Return the [X, Y] coordinate for the center point of the cell that contains the specified text.  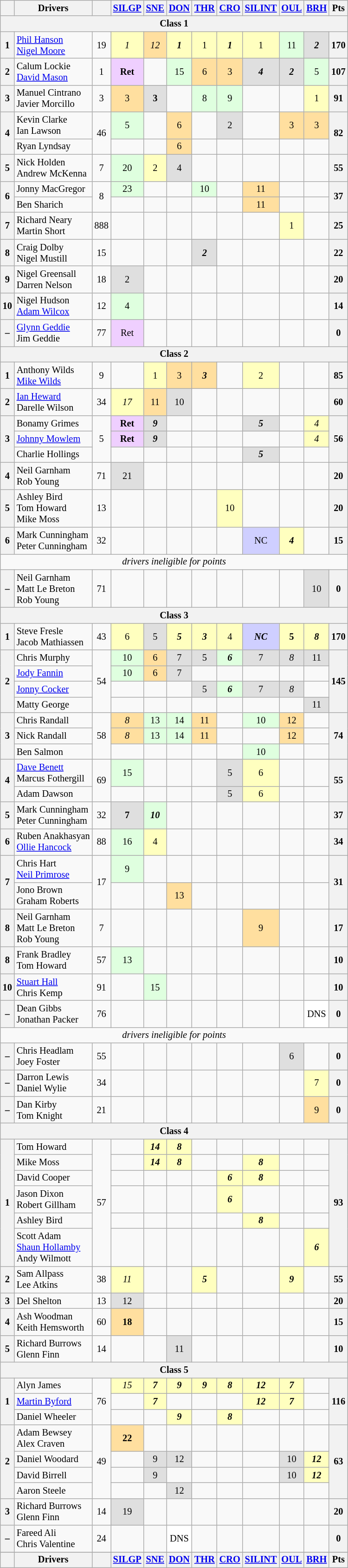
24 [101, 1539]
23 [127, 189]
Adam Bewsey Alex Craven [53, 1438]
Calum Lockie David Mason [53, 72]
Ben Salmon [53, 752]
Class 5 [174, 1370]
Phil Hanson Nigel Moore [53, 45]
Nick Holden Andrew McKenna [53, 168]
David Cooper [53, 1178]
Nick Randall [53, 736]
107 [338, 72]
Anthony Wilds Mike Wilds [53, 375]
31 [338, 882]
Adam Dawson [53, 794]
Nigel Hudson Adam Wilcox [53, 306]
56 [338, 439]
Fareed Ali Chris Valentine [53, 1539]
69 [101, 781]
Stuart Hall Chris Kemp [53, 987]
Ryan Lyndsay [53, 146]
54 [101, 681]
Class 3 [174, 615]
Bonamy Grimes [53, 423]
43 [101, 636]
Richard Neary Martin Short [53, 226]
116 [338, 1401]
Matty George [53, 705]
Aaron Steele [53, 1490]
82 [338, 133]
Ian Heward Darelle Wilson [53, 402]
63 [338, 1462]
Daniel Wheeler [53, 1417]
Daniel Woodard [53, 1459]
Chris Murphy [53, 658]
Steve Fresle Jacob Mathiassen [53, 636]
145 [338, 681]
46 [101, 133]
Ben Sharich [53, 204]
Glynn Geddie Jim Geddie [53, 333]
58 [101, 736]
Mike Moss [53, 1162]
Jason Dixon Robert Gillham [53, 1199]
Johnny Mowlem [53, 439]
Frank Bradley Tom Howard [53, 960]
Dean Gibbs Jonathan Packer [53, 1014]
Class 1 [174, 24]
Chris Hart Neil Primrose [53, 869]
888 [101, 226]
Scott Adam Shaun Hollamby Andy Wilmott [53, 1247]
Charlie Hollings [53, 454]
Alyn James [53, 1385]
Class 4 [174, 1131]
Del Shelton [53, 1301]
Jonny Cocker [53, 689]
Tom Howard [53, 1147]
David Birrell [53, 1475]
Manuel Cintrano Javier Morcillo [53, 98]
Chris Randall [53, 720]
Darron Lewis Daniel Wylie [53, 1083]
Nigel Greensall Darren Nelson [53, 279]
Ruben Anakhasyan Ollie Hancock [53, 842]
Ash Woodman Keith Hemsworth [53, 1322]
Class 2 [174, 354]
88 [101, 842]
Jono Brown Graham Roberts [53, 896]
Craig Dolby Nigel Mustill [53, 253]
Chris Headlam Joey Foster [53, 1056]
Jonny MacGregor [53, 189]
Dave Benett Marcus Fothergill [53, 773]
Dan Kirby Tom Knight [53, 1110]
16 [127, 842]
85 [338, 375]
25 [338, 226]
Kevin Clarke Ian Lawson [53, 125]
Martin Byford [53, 1401]
Jody Fannin [53, 673]
Neil Garnham Rob Young [53, 476]
74 [338, 736]
38 [101, 1279]
49 [101, 1462]
Sam Allpass Lee Atkins [53, 1279]
93 [338, 1202]
Ashley Bird [53, 1220]
77 [101, 333]
Ashley Bird Tom Howard Mike Moss [53, 508]
